Scan for the cell matching the given text and deliver its [X, Y] coordinate at center. 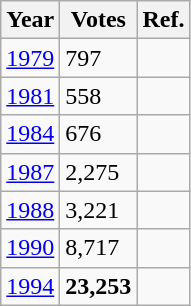
2,275 [98, 172]
797 [98, 58]
558 [98, 96]
1979 [30, 58]
Ref. [164, 20]
23,253 [98, 286]
1994 [30, 286]
Votes [98, 20]
1984 [30, 134]
676 [98, 134]
1987 [30, 172]
1990 [30, 248]
3,221 [98, 210]
1981 [30, 96]
Year [30, 20]
8,717 [98, 248]
1988 [30, 210]
